Find where the given text appears and provide that cell's center as (x, y) coordinate. 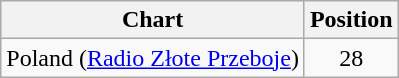
Position (351, 20)
Chart (153, 20)
Poland (Radio Złote Przeboje) (153, 58)
28 (351, 58)
